Provide the [X, Y] coordinate of the cell's center where the given text is located.  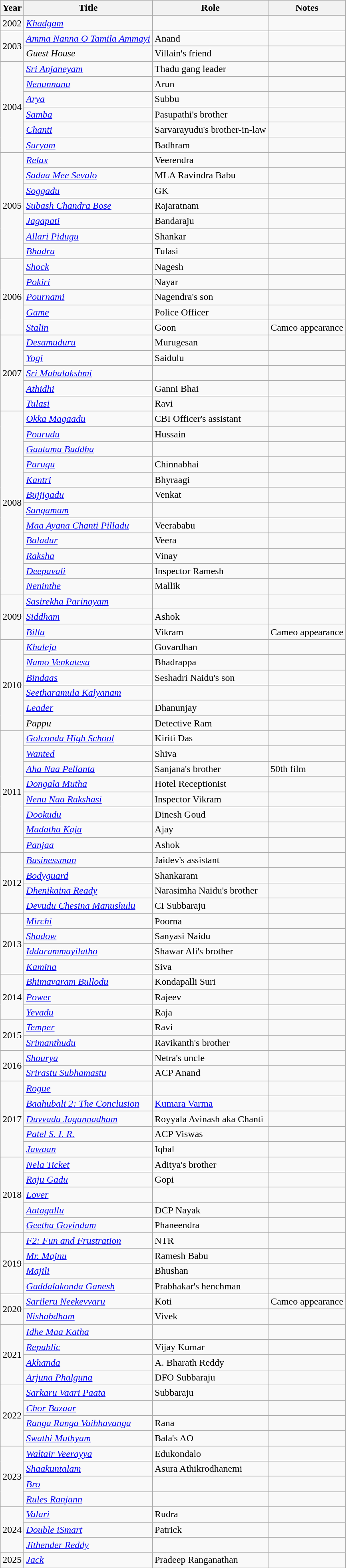
2025 [12, 1560]
Relax [88, 160]
Pokiri [88, 282]
Arun [211, 84]
Akhanda [88, 1362]
Asura Athikrodhanemi [211, 1469]
Siddham [88, 616]
Vinay [211, 556]
Amma Nanna O Tamila Ammayi [88, 38]
2016 [12, 1065]
2019 [12, 1263]
Sadaa Mee Sevalo [88, 175]
Madatha Kaja [88, 830]
2021 [12, 1355]
Rules Ranjann [88, 1499]
Kantri [88, 480]
Suryam [88, 145]
Iqbal [211, 1149]
Nayar [211, 282]
Ranga Ranga Vaibhavanga [88, 1423]
Rajaratnam [211, 206]
Bhyraagi [211, 480]
Shawar Ali's brother [211, 952]
Veera [211, 541]
Jagapati [88, 221]
Govardhan [211, 647]
Baladur [88, 541]
Srimanthudu [88, 1043]
Bhadrappa [211, 662]
Majili [88, 1271]
Goon [211, 327]
ACP Anand [211, 1073]
Edukondalo [211, 1454]
Police Officer [211, 312]
Waltair Veerayya [88, 1454]
Namo Venkatesa [88, 662]
Bodyguard [88, 875]
Bhadra [88, 251]
Shankaram [211, 875]
Seetharamula Kalyanam [88, 693]
Kiriti Das [211, 738]
NTR [211, 1241]
Sri Anjaneyam [88, 69]
Seshadri Naidu's son [211, 678]
Bhushan [211, 1271]
2008 [12, 502]
CBI Officer's assistant [211, 419]
2018 [12, 1195]
CI Subbaraju [211, 906]
Hotel Receptionist [211, 784]
Veerababu [211, 525]
Shaakuntalam [88, 1469]
DFO Subbaraju [211, 1377]
Bala's AO [211, 1438]
Deepavali [88, 571]
Jack [88, 1560]
Double iSmart [88, 1530]
Khadgam [88, 23]
2003 [12, 46]
Aha Naa Pellanta [88, 769]
Baahubali 2: The Conclusion [88, 1103]
2013 [12, 944]
Allari Pidugu [88, 236]
Kamina [88, 967]
Vivek [211, 1317]
Poorna [211, 921]
Narasimha Naidu's brother [211, 890]
Nenunnanu [88, 84]
Nagendra's son [211, 297]
2011 [12, 792]
Kondapalli Suri [211, 982]
Rana [211, 1423]
Lover [88, 1195]
Ramesh Babu [211, 1256]
Murugesan [211, 343]
Ajay [211, 830]
2012 [12, 883]
Gaddalakonda Ganesh [88, 1286]
Chor Bazaar [88, 1408]
Vikram [211, 632]
Pourudu [88, 434]
Republic [88, 1347]
Aditya's brother [211, 1165]
Geetha Govindam [88, 1225]
Saidulu [211, 358]
Desamuduru [88, 343]
Veerendra [211, 160]
A. Bharath Reddy [211, 1362]
Gopi [211, 1180]
Prabhakar's henchman [211, 1286]
Sri Mahalakshmi [88, 373]
Idhe Maa Katha [88, 1332]
2022 [12, 1415]
Sangamam [88, 510]
Inspector Ramesh [211, 571]
Pournami [88, 297]
Pappu [88, 723]
Year [12, 8]
Nishabdham [88, 1317]
Thadu gang leader [211, 69]
Samba [88, 114]
Khaleja [88, 647]
Golconda High School [88, 738]
Nenu Naa Rakshasi [88, 799]
2017 [12, 1119]
Royyala Avinash aka Chanti [211, 1119]
Anand [211, 38]
DCP Nayak [211, 1210]
50th film [307, 769]
Role [211, 8]
2014 [12, 997]
Sarvarayudu's brother-in-law [211, 130]
Sasirekha Parinayam [88, 601]
Yevadu [88, 1012]
MLA Ravindra Babu [211, 175]
Netra's uncle [211, 1058]
2024 [12, 1530]
Subbu [211, 99]
2007 [12, 373]
Guest House [88, 54]
Leader [88, 708]
Yogi [88, 358]
Chanti [88, 130]
Sanjana's brother [211, 769]
Koti [211, 1301]
Shiva [211, 754]
Valari [88, 1514]
Jawaan [88, 1149]
Pradeep Ranganathan [211, 1560]
Dhenikaina Ready [88, 890]
Phaneendra [211, 1225]
Villain's friend [211, 54]
Devudu Chesina Manushulu [88, 906]
Mirchi [88, 921]
Raksha [88, 556]
Rajeev [211, 997]
Dinesh Goud [211, 814]
Hussain [211, 434]
Parugu [88, 465]
F2: Fun and Frustration [88, 1241]
Billa [88, 632]
Arya [88, 99]
Siva [211, 967]
Badhram [211, 145]
Dhanunjay [211, 708]
Soggadu [88, 191]
Sarileru Neekevvaru [88, 1301]
Sanyasi Naidu [211, 936]
Shadow [88, 936]
Chinnabhai [211, 465]
Gautama Buddha [88, 449]
Jithender Reddy [88, 1545]
Patrick [211, 1530]
Mr. Majnu [88, 1256]
Iddarammayilatho [88, 952]
2002 [12, 23]
2010 [12, 685]
GK [211, 191]
Subash Chandra Bose [88, 206]
Ganni Bhai [211, 388]
Title [88, 8]
Jaidev's assistant [211, 860]
ACP Viswas [211, 1134]
Neninthe [88, 586]
Dookudu [88, 814]
Raja [211, 1012]
Detective Ram [211, 723]
Raju Gadu [88, 1180]
Bandaraju [211, 221]
Maa Ayana Chanti Pilladu [88, 525]
Rudra [211, 1514]
Swathi Muthyam [88, 1438]
Notes [307, 8]
Sarkaru Vaari Paata [88, 1392]
Srirastu Subhamastu [88, 1073]
Pasupathi's brother [211, 114]
Athidhi [88, 388]
Nagesh [211, 267]
Nela Ticket [88, 1165]
2023 [12, 1476]
Inspector Vikram [211, 799]
Kumara Varma [211, 1103]
2006 [12, 297]
2005 [12, 205]
Bhimavaram Bullodu [88, 982]
Bindaas [88, 678]
Temper [88, 1027]
Bujjigadu [88, 495]
Mallik [211, 586]
Power [88, 997]
Okka Magaadu [88, 419]
Panjaa [88, 845]
Duvvada Jagannadham [88, 1119]
Game [88, 312]
Stalin [88, 327]
Ravikanth's brother [211, 1043]
2015 [12, 1035]
Shankar [211, 236]
Wanted [88, 754]
Bro [88, 1484]
Aatagallu [88, 1210]
2020 [12, 1309]
Dongala Mutha [88, 784]
Businessman [88, 860]
Patel S. I. R. [88, 1134]
Arjuna Phalguna [88, 1377]
Subbaraju [211, 1392]
Shourya [88, 1058]
Rogue [88, 1088]
2004 [12, 107]
2009 [12, 616]
Shock [88, 267]
Venkat [211, 495]
Vijay Kumar [211, 1347]
